Capture the cell that displays the provided text and extract its (x, y) central coordinate. 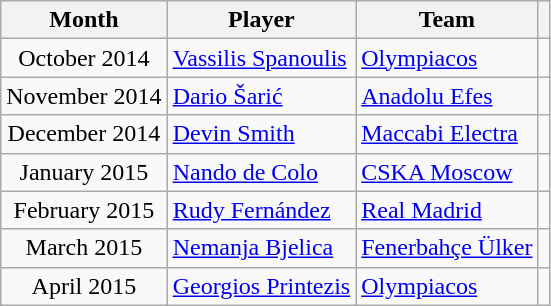
Team (447, 20)
Real Madrid (447, 210)
November 2014 (84, 96)
December 2014 (84, 134)
Rudy Fernández (262, 210)
February 2015 (84, 210)
Month (84, 20)
CSKA Moscow (447, 172)
Maccabi Electra (447, 134)
Devin Smith (262, 134)
Player (262, 20)
Dario Šarić (262, 96)
Fenerbahçe Ülker (447, 248)
Nemanja Bjelica (262, 248)
Georgios Printezis (262, 286)
October 2014 (84, 58)
Vassilis Spanoulis (262, 58)
January 2015 (84, 172)
Anadolu Efes (447, 96)
April 2015 (84, 286)
March 2015 (84, 248)
Nando de Colo (262, 172)
